Search for the cell housing the specified text and yield its (x, y) center coordinate. 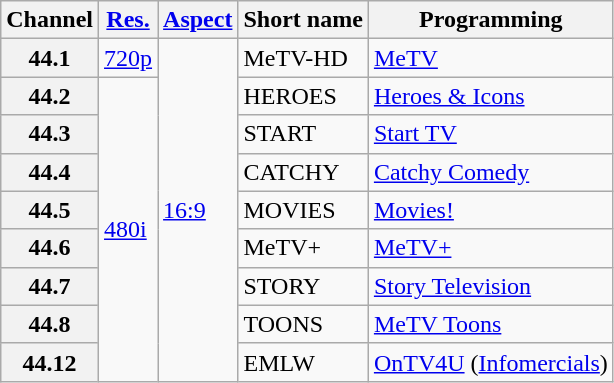
Short name (303, 20)
MeTV-HD (303, 58)
44.1 (50, 58)
STORY (303, 286)
44.3 (50, 134)
Heroes & Icons (490, 96)
OnTV4U (Infomercials) (490, 362)
16:9 (198, 210)
Start TV (490, 134)
480i (128, 229)
TOONS (303, 324)
Channel (50, 20)
Catchy Comedy (490, 172)
44.6 (50, 248)
Res. (128, 20)
MOVIES (303, 210)
EMLW (303, 362)
44.12 (50, 362)
44.2 (50, 96)
CATCHY (303, 172)
44.5 (50, 210)
44.8 (50, 324)
Movies! (490, 210)
Aspect (198, 20)
Story Television (490, 286)
720p (128, 58)
START (303, 134)
MeTV (490, 58)
HEROES (303, 96)
MeTV Toons (490, 324)
Programming (490, 20)
44.4 (50, 172)
44.7 (50, 286)
